Scan for the cell matching the given text and deliver its (x, y) coordinate at center. 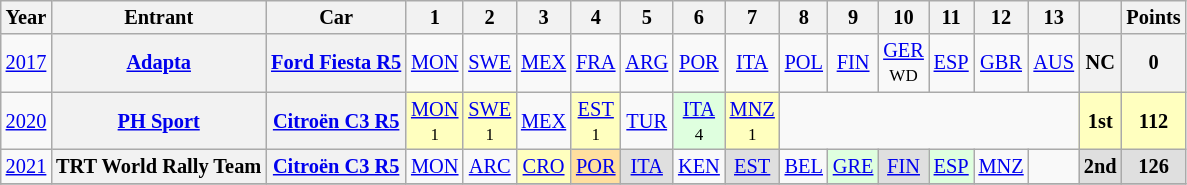
FRA (596, 63)
2020 (26, 121)
CRO (544, 166)
11 (952, 17)
112 (1154, 121)
1 (434, 17)
Car (336, 17)
7 (752, 17)
6 (699, 17)
MNZ1 (752, 121)
0 (1154, 63)
BEL (804, 166)
GRE (853, 166)
ITA4 (699, 121)
4 (596, 17)
KEN (699, 166)
SWE1 (490, 121)
MON1 (434, 121)
10 (903, 17)
AUS (1054, 63)
5 (646, 17)
Adapta (158, 63)
POL (804, 63)
TRT World Rally Team (158, 166)
GBR (1002, 63)
GERWD (903, 63)
1st (1100, 121)
Year (26, 17)
PH Sport (158, 121)
12 (1002, 17)
NC (1100, 63)
EST1 (596, 121)
ARC (490, 166)
2 (490, 17)
Entrant (158, 17)
TUR (646, 121)
2021 (26, 166)
ARG (646, 63)
13 (1054, 17)
3 (544, 17)
Ford Fiesta R5 (336, 63)
9 (853, 17)
8 (804, 17)
MNZ (1002, 166)
2nd (1100, 166)
2017 (26, 63)
126 (1154, 166)
SWE (490, 63)
Points (1154, 17)
EST (752, 166)
